Extract the (X, Y) coordinate from the center of the cell holding the provided text.  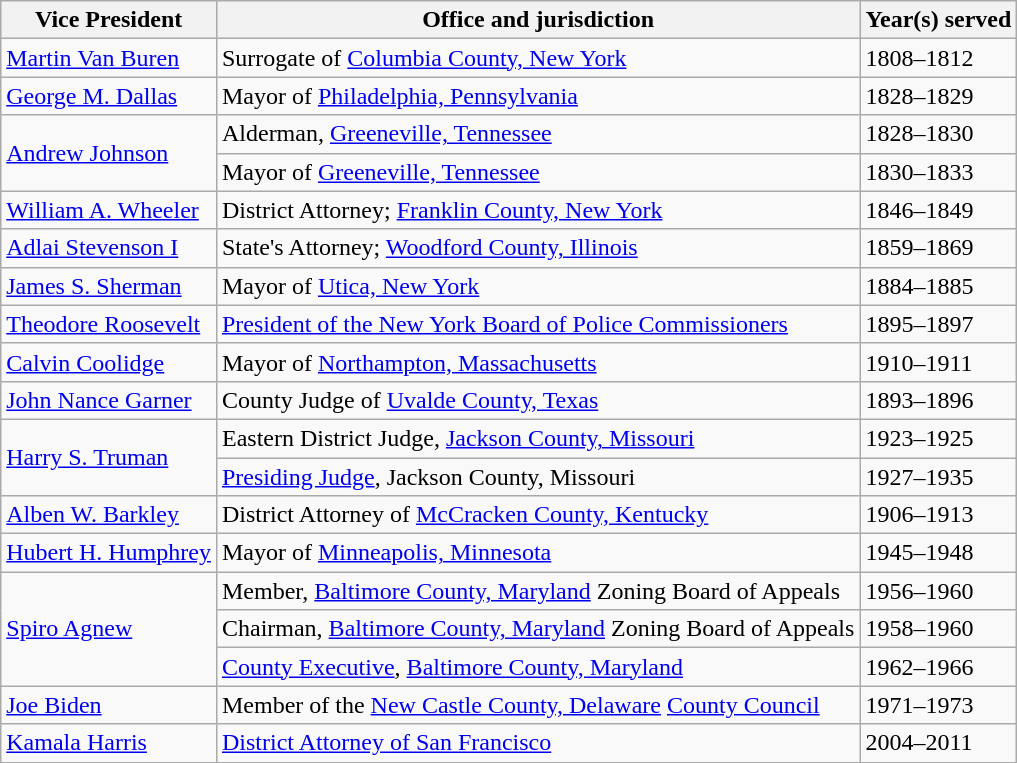
Chairman, Baltimore County, Maryland Zoning Board of Appeals (538, 629)
1906–1913 (938, 515)
Alben W. Barkley (109, 515)
William A. Wheeler (109, 210)
Year(s) served (938, 20)
Mayor of Greeneville, Tennessee (538, 172)
Mayor of Northampton, Massachusetts (538, 362)
Joe Biden (109, 705)
Mayor of Utica, New York (538, 286)
1923–1925 (938, 438)
1828–1830 (938, 134)
Calvin Coolidge (109, 362)
Kamala Harris (109, 743)
1927–1935 (938, 477)
Member of the New Castle County, Delaware County Council (538, 705)
State's Attorney; Woodford County, Illinois (538, 248)
1830–1833 (938, 172)
Mayor of Minneapolis, Minnesota (538, 553)
1859–1869 (938, 248)
1846–1849 (938, 210)
Theodore Roosevelt (109, 324)
President of the New York Board of Police Commissioners (538, 324)
Spiro Agnew (109, 629)
2004–2011 (938, 743)
District Attorney; Franklin County, New York (538, 210)
Martin Van Buren (109, 58)
1956–1960 (938, 591)
Adlai Stevenson I (109, 248)
1958–1960 (938, 629)
Surrogate of Columbia County, New York (538, 58)
Office and jurisdiction (538, 20)
1971–1973 (938, 705)
1945–1948 (938, 553)
1962–1966 (938, 667)
County Judge of Uvalde County, Texas (538, 400)
District Attorney of McCracken County, Kentucky (538, 515)
1808–1812 (938, 58)
1828–1829 (938, 96)
Hubert H. Humphrey (109, 553)
Vice President (109, 20)
District Attorney of San Francisco (538, 743)
1910–1911 (938, 362)
James S. Sherman (109, 286)
1895–1897 (938, 324)
George M. Dallas (109, 96)
Alderman, Greeneville, Tennessee (538, 134)
Member, Baltimore County, Maryland Zoning Board of Appeals (538, 591)
Harry S. Truman (109, 457)
County Executive, Baltimore County, Maryland (538, 667)
Mayor of Philadelphia, Pennsylvania (538, 96)
1884–1885 (938, 286)
Eastern District Judge, Jackson County, Missouri (538, 438)
Andrew Johnson (109, 153)
John Nance Garner (109, 400)
1893–1896 (938, 400)
Presiding Judge, Jackson County, Missouri (538, 477)
